Detect which cell encompasses the target text, then output its (x, y) center coordinate. 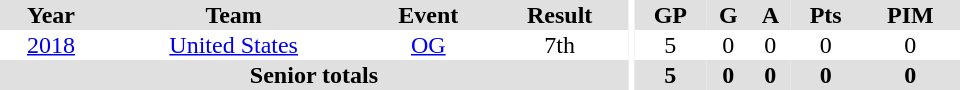
7th (560, 45)
Event (428, 15)
United States (234, 45)
Year (51, 15)
OG (428, 45)
Pts (826, 15)
Result (560, 15)
PIM (910, 15)
2018 (51, 45)
GP (670, 15)
A (770, 15)
Senior totals (314, 75)
G (728, 15)
Team (234, 15)
